Detect which cell encompasses the target text, then output its [X, Y] center coordinate. 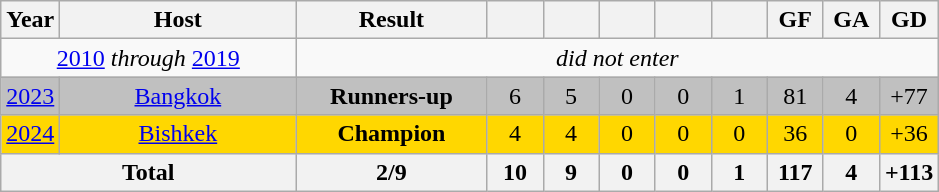
Host [178, 20]
did not enter [618, 58]
36 [795, 134]
GD [908, 20]
+36 [908, 134]
117 [795, 172]
+113 [908, 172]
2023 [30, 96]
GF [795, 20]
2024 [30, 134]
Total [148, 172]
Result [392, 20]
10 [515, 172]
2010 through 2019 [148, 58]
6 [515, 96]
GA [851, 20]
81 [795, 96]
Champion [392, 134]
+77 [908, 96]
Runners-up [392, 96]
5 [571, 96]
9 [571, 172]
2/9 [392, 172]
Bishkek [178, 134]
Year [30, 20]
Bangkok [178, 96]
